From the cell containing the given text, extract its center point as [X, Y] coordinate. 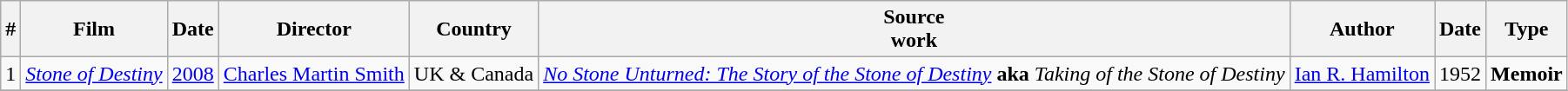
Author [1362, 29]
Type [1527, 29]
Film [94, 29]
UK & Canada [473, 74]
Memoir [1527, 74]
1952 [1460, 74]
No Stone Unturned: The Story of the Stone of Destiny aka Taking of the Stone of Destiny [914, 74]
Charles Martin Smith [313, 74]
Country [473, 29]
Sourcework [914, 29]
Stone of Destiny [94, 74]
1 [10, 74]
Ian R. Hamilton [1362, 74]
2008 [193, 74]
Director [313, 29]
# [10, 29]
